Extract the (X, Y) coordinate from the center of the cell holding the provided text.  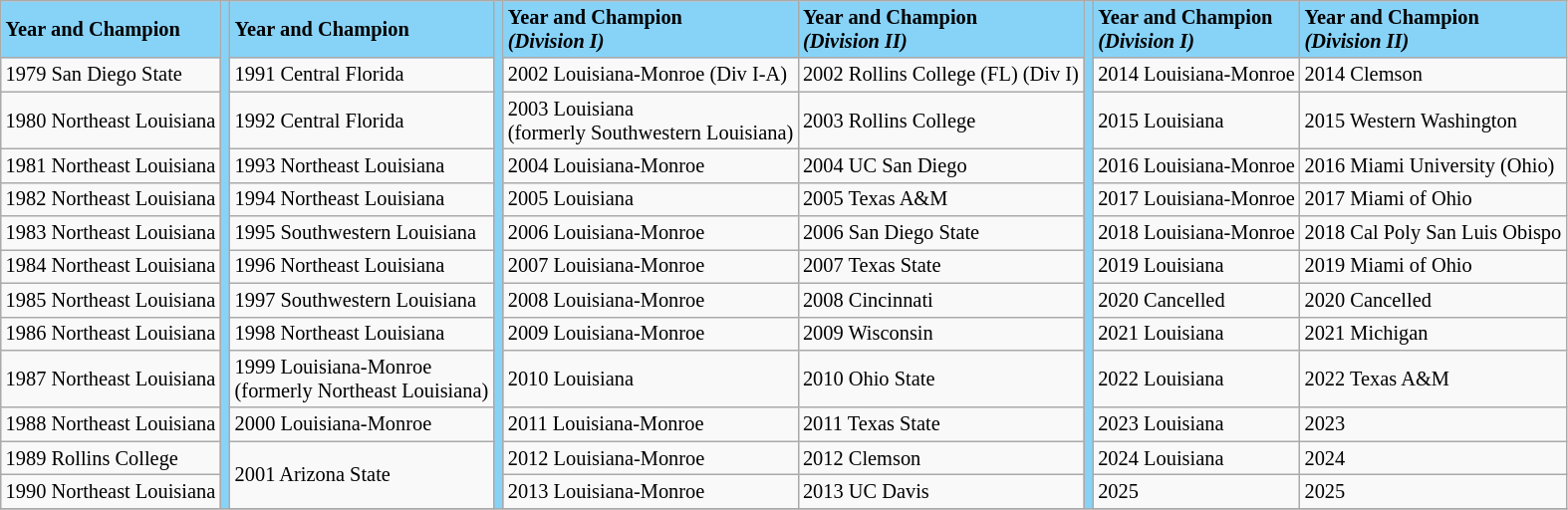
1989 Rollins College (111, 458)
2015 Western Washington (1433, 121)
1985 Northeast Louisiana (111, 300)
2007 Louisiana-Monroe (651, 266)
2016 Louisiana-Monroe (1195, 165)
2005 Louisiana (651, 199)
2018 Cal Poly San Luis Obispo (1433, 233)
2005 Texas A&M (940, 199)
1983 Northeast Louisiana (111, 233)
2019 Miami of Ohio (1433, 266)
1987 Northeast Louisiana (111, 379)
1994 Northeast Louisiana (362, 199)
2021 Louisiana (1195, 334)
1998 Northeast Louisiana (362, 334)
2002 Rollins College (FL) (Div I) (940, 75)
2021 Michigan (1433, 334)
1997 Southwestern Louisiana (362, 300)
2024 (1433, 458)
2022 Texas A&M (1433, 379)
2010 Ohio State (940, 379)
1982 Northeast Louisiana (111, 199)
2019 Louisiana (1195, 266)
1992 Central Florida (362, 121)
2022 Louisiana (1195, 379)
2016 Miami University (Ohio) (1433, 165)
1986 Northeast Louisiana (111, 334)
2006 San Diego State (940, 233)
2006 Louisiana-Monroe (651, 233)
2011 Louisiana-Monroe (651, 424)
2004 UC San Diego (940, 165)
2017 Louisiana-Monroe (1195, 199)
1990 Northeast Louisiana (111, 491)
2002 Louisiana-Monroe (Div I-A) (651, 75)
2001 Arizona State (362, 474)
1991 Central Florida (362, 75)
2004 Louisiana-Monroe (651, 165)
2017 Miami of Ohio (1433, 199)
2018 Louisiana-Monroe (1195, 233)
2015 Louisiana (1195, 121)
2003 Louisiana(formerly Southwestern Louisiana) (651, 121)
1996 Northeast Louisiana (362, 266)
2023 Louisiana (1195, 424)
2011 Texas State (940, 424)
1979 San Diego State (111, 75)
1988 Northeast Louisiana (111, 424)
2024 Louisiana (1195, 458)
2012 Clemson (940, 458)
1984 Northeast Louisiana (111, 266)
2007 Texas State (940, 266)
2009 Wisconsin (940, 334)
2014 Louisiana-Monroe (1195, 75)
2013 Louisiana-Monroe (651, 491)
2010 Louisiana (651, 379)
1981 Northeast Louisiana (111, 165)
1995 Southwestern Louisiana (362, 233)
2014 Clemson (1433, 75)
2009 Louisiana-Monroe (651, 334)
2012 Louisiana-Monroe (651, 458)
2023 (1433, 424)
2008 Cincinnati (940, 300)
2008 Louisiana-Monroe (651, 300)
2003 Rollins College (940, 121)
1993 Northeast Louisiana (362, 165)
2000 Louisiana-Monroe (362, 424)
1999 Louisiana-Monroe(formerly Northeast Louisiana) (362, 379)
2013 UC Davis (940, 491)
1980 Northeast Louisiana (111, 121)
